From the cell containing the given text, extract its center point as (x, y) coordinate. 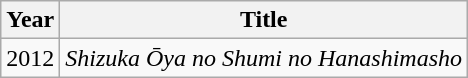
Shizuka Ōya no Shumi no Hanashimasho (264, 58)
Year (30, 20)
2012 (30, 58)
Title (264, 20)
